Detect which cell encompasses the target text, then output its [x, y] center coordinate. 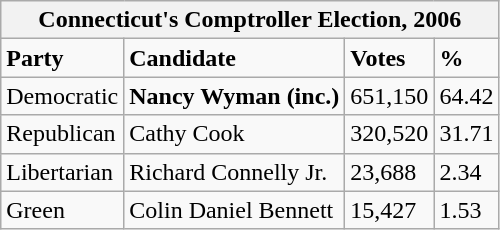
Colin Daniel Bennett [234, 210]
Candidate [234, 58]
31.71 [466, 134]
Libertarian [62, 172]
Connecticut's Comptroller Election, 2006 [250, 20]
Green [62, 210]
Votes [390, 58]
651,150 [390, 96]
320,520 [390, 134]
23,688 [390, 172]
2.34 [466, 172]
% [466, 58]
Republican [62, 134]
1.53 [466, 210]
Nancy Wyman (inc.) [234, 96]
Richard Connelly Jr. [234, 172]
Cathy Cook [234, 134]
Democratic [62, 96]
64.42 [466, 96]
Party [62, 58]
15,427 [390, 210]
